Scan for the cell matching the given text and deliver its (X, Y) coordinate at center. 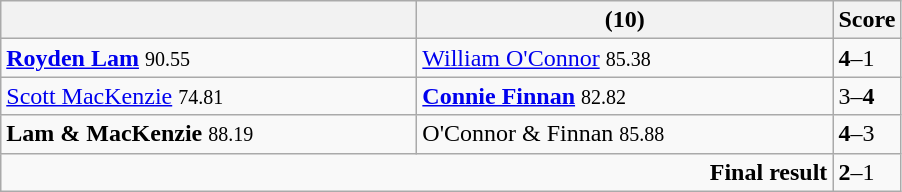
Score (867, 20)
Final result (417, 172)
O'Connor & Finnan 85.88 (625, 134)
4–1 (867, 58)
Connie Finnan 82.82 (625, 96)
(10) (625, 20)
4–3 (867, 134)
Scott MacKenzie 74.81 (209, 96)
Lam & MacKenzie 88.19 (209, 134)
2–1 (867, 172)
William O'Connor 85.38 (625, 58)
Royden Lam 90.55 (209, 58)
3–4 (867, 96)
